Return the [X, Y] coordinate for the center point of the cell that contains the specified text.  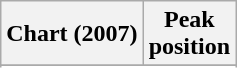
Peak position [189, 34]
Chart (2007) [72, 34]
